Locate the cell with the specified text and output its (X, Y) center coordinate. 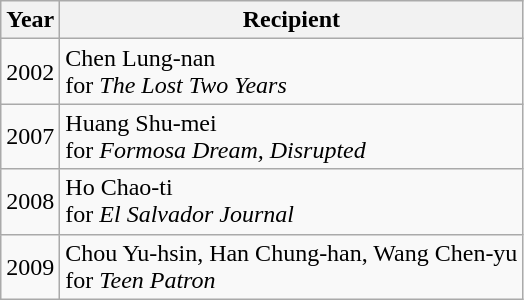
2002 (30, 72)
Year (30, 20)
2007 (30, 136)
Ho Chao-ti for El Salvador Journal (292, 202)
Chou Yu-hsin, Han Chung-han, Wang Chen-yu for Teen Patron (292, 266)
2009 (30, 266)
2008 (30, 202)
Chen Lung-nan for The Lost Two Years (292, 72)
Huang Shu-mei for Formosa Dream, Disrupted (292, 136)
Recipient (292, 20)
